Capture the cell that displays the provided text and extract its [X, Y] central coordinate. 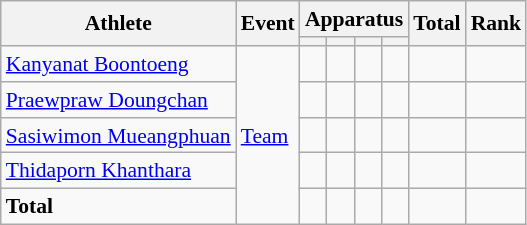
Rank [496, 24]
Thidaporn Khanthara [118, 171]
Apparatus [354, 19]
Praewpraw Doungchan [118, 100]
Team [268, 135]
Sasiwimon Mueangphuan [118, 136]
Athlete [118, 24]
Kanyanat Boontoeng [118, 64]
Event [268, 24]
